Search for the cell housing the specified text and yield its [X, Y] center coordinate. 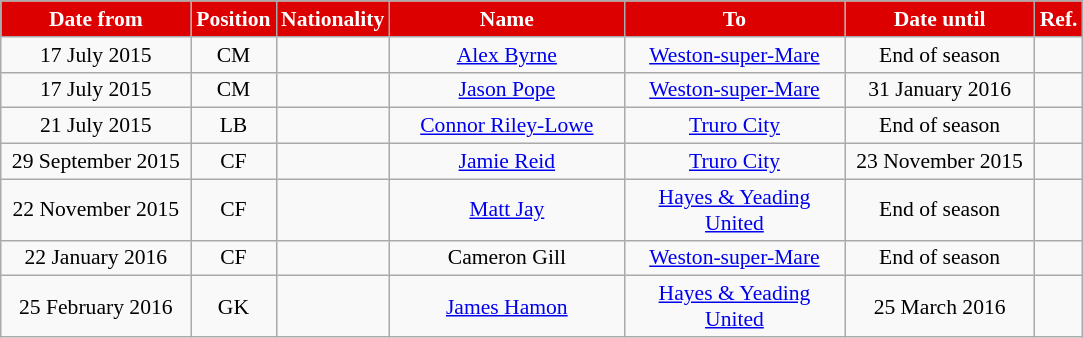
25 March 2016 [940, 306]
Date until [940, 19]
Nationality [332, 19]
To [734, 19]
Name [506, 19]
Date from [96, 19]
Cameron Gill [506, 258]
Alex Byrne [506, 55]
Jamie Reid [506, 162]
James Hamon [506, 306]
Jason Pope [506, 90]
22 January 2016 [96, 258]
Matt Jay [506, 210]
22 November 2015 [96, 210]
31 January 2016 [940, 90]
LB [234, 126]
23 November 2015 [940, 162]
29 September 2015 [96, 162]
Ref. [1059, 19]
Position [234, 19]
21 July 2015 [96, 126]
25 February 2016 [96, 306]
Connor Riley-Lowe [506, 126]
GK [234, 306]
